For the text-containing cell, return its midpoint in [X, Y] coordinate format. 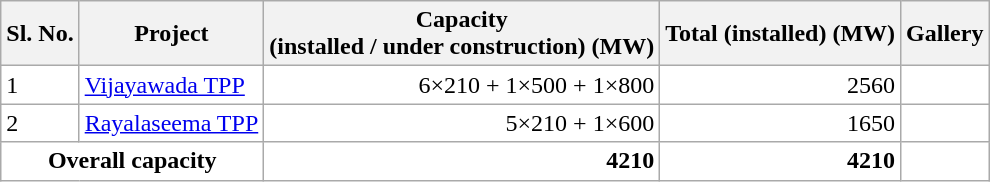
5×210 + 1×600 [462, 123]
1 [40, 85]
2560 [780, 85]
Capacity (installed / under construction) (MW) [462, 34]
1650 [780, 123]
6×210 + 1×500 + 1×800 [462, 85]
Sl. No. [40, 34]
Overall capacity [132, 161]
Total (installed) (MW) [780, 34]
Vijayawada TPP [172, 85]
2 [40, 123]
Gallery [945, 34]
Rayalaseema TPP [172, 123]
Project [172, 34]
